From the cell containing the given text, extract its center point as (x, y) coordinate. 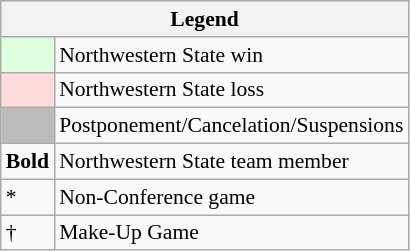
Non-Conference game (231, 197)
Bold (28, 162)
Northwestern State team member (231, 162)
Make-Up Game (231, 233)
* (28, 197)
Northwestern State loss (231, 90)
Northwestern State win (231, 55)
Legend (205, 19)
† (28, 233)
Postponement/Cancelation/Suspensions (231, 126)
